Return (x, y) of the center of cell containing provided text 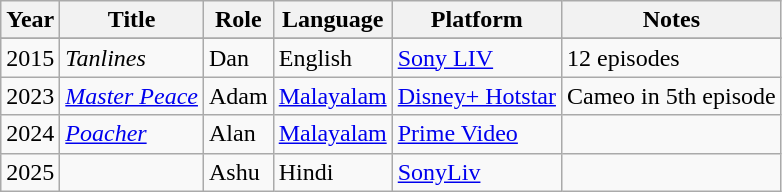
Dan (238, 58)
Hindi (332, 172)
Cameo in 5th episode (671, 96)
Alan (238, 134)
2025 (30, 172)
Platform (476, 20)
Adam (238, 96)
Title (132, 20)
Tanlines (132, 58)
Language (332, 20)
Disney+ Hotstar (476, 96)
2023 (30, 96)
12 episodes (671, 58)
Poacher (132, 134)
Master Peace (132, 96)
2015 (30, 58)
Year (30, 20)
Notes (671, 20)
Sony LIV (476, 58)
Role (238, 20)
English (332, 58)
Prime Video (476, 134)
Ashu (238, 172)
2024 (30, 134)
SonyLiv (476, 172)
